Return the [x, y] coordinate for the center point of the cell that contains the specified text.  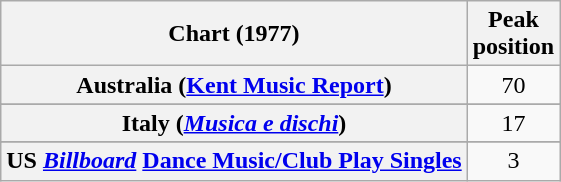
3 [513, 161]
Chart (1977) [234, 34]
Peakposition [513, 34]
70 [513, 85]
17 [513, 123]
Italy (Musica e dischi) [234, 123]
Australia (Kent Music Report) [234, 85]
US Billboard Dance Music/Club Play Singles [234, 161]
